Detect which cell encompasses the target text, then output its (X, Y) center coordinate. 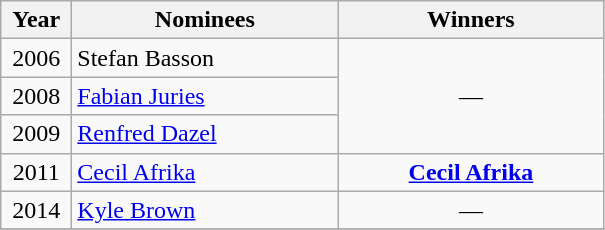
2011 (36, 172)
Stefan Basson (205, 58)
2008 (36, 96)
2009 (36, 134)
Fabian Juries (205, 96)
Renfred Dazel (205, 134)
Kyle Brown (205, 210)
Year (36, 20)
Nominees (205, 20)
Winners (471, 20)
2006 (36, 58)
2014 (36, 210)
